From the cell containing the given text, extract its center point as (X, Y) coordinate. 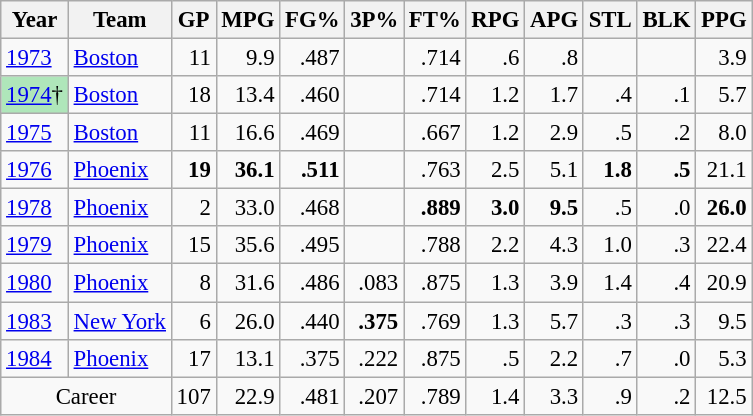
20.9 (724, 283)
.481 (312, 396)
STL (610, 20)
.083 (374, 283)
6 (194, 321)
.1 (666, 95)
1983 (35, 321)
13.4 (248, 95)
1984 (35, 358)
1975 (35, 133)
16.6 (248, 133)
1.0 (610, 245)
.487 (312, 58)
FG% (312, 20)
1978 (35, 208)
.468 (312, 208)
GP (194, 20)
Year (35, 20)
1974† (35, 95)
9.9 (248, 58)
5.3 (724, 358)
3.0 (496, 208)
.511 (312, 170)
1976 (35, 170)
8.0 (724, 133)
1980 (35, 283)
FT% (436, 20)
8 (194, 283)
Team (120, 20)
Career (86, 396)
.889 (436, 208)
.667 (436, 133)
.9 (610, 396)
36.1 (248, 170)
107 (194, 396)
.460 (312, 95)
.7 (610, 358)
15 (194, 245)
1.7 (554, 95)
31.6 (248, 283)
18 (194, 95)
.207 (374, 396)
12.5 (724, 396)
.486 (312, 283)
3P% (374, 20)
1.8 (610, 170)
17 (194, 358)
BLK (666, 20)
22.4 (724, 245)
2 (194, 208)
APG (554, 20)
19 (194, 170)
.495 (312, 245)
21.1 (724, 170)
.788 (436, 245)
13.1 (248, 358)
1973 (35, 58)
.769 (436, 321)
3.3 (554, 396)
2.5 (496, 170)
35.6 (248, 245)
.8 (554, 58)
22.9 (248, 396)
33.0 (248, 208)
.763 (436, 170)
.6 (496, 58)
4.3 (554, 245)
1979 (35, 245)
.789 (436, 396)
5.1 (554, 170)
New York (120, 321)
MPG (248, 20)
.440 (312, 321)
.469 (312, 133)
2.9 (554, 133)
RPG (496, 20)
PPG (724, 20)
.222 (374, 358)
